From the cell containing the given text, extract its center point as [X, Y] coordinate. 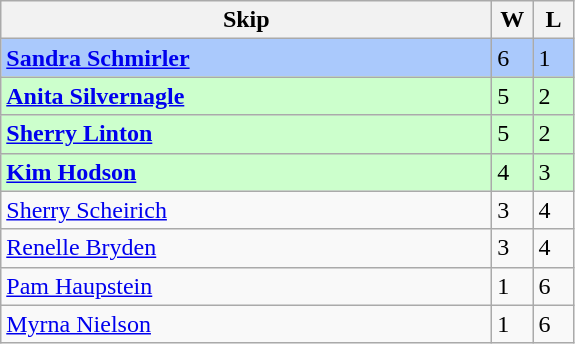
Sandra Schmirler [246, 58]
Sherry Scheirich [246, 210]
W [512, 20]
Renelle Bryden [246, 248]
Pam Haupstein [246, 286]
Skip [246, 20]
Anita Silvernagle [246, 96]
Sherry Linton [246, 134]
Kim Hodson [246, 172]
Myrna Nielson [246, 324]
L [554, 20]
